Output the (x, y) coordinate of the center of the cell containing the given text.  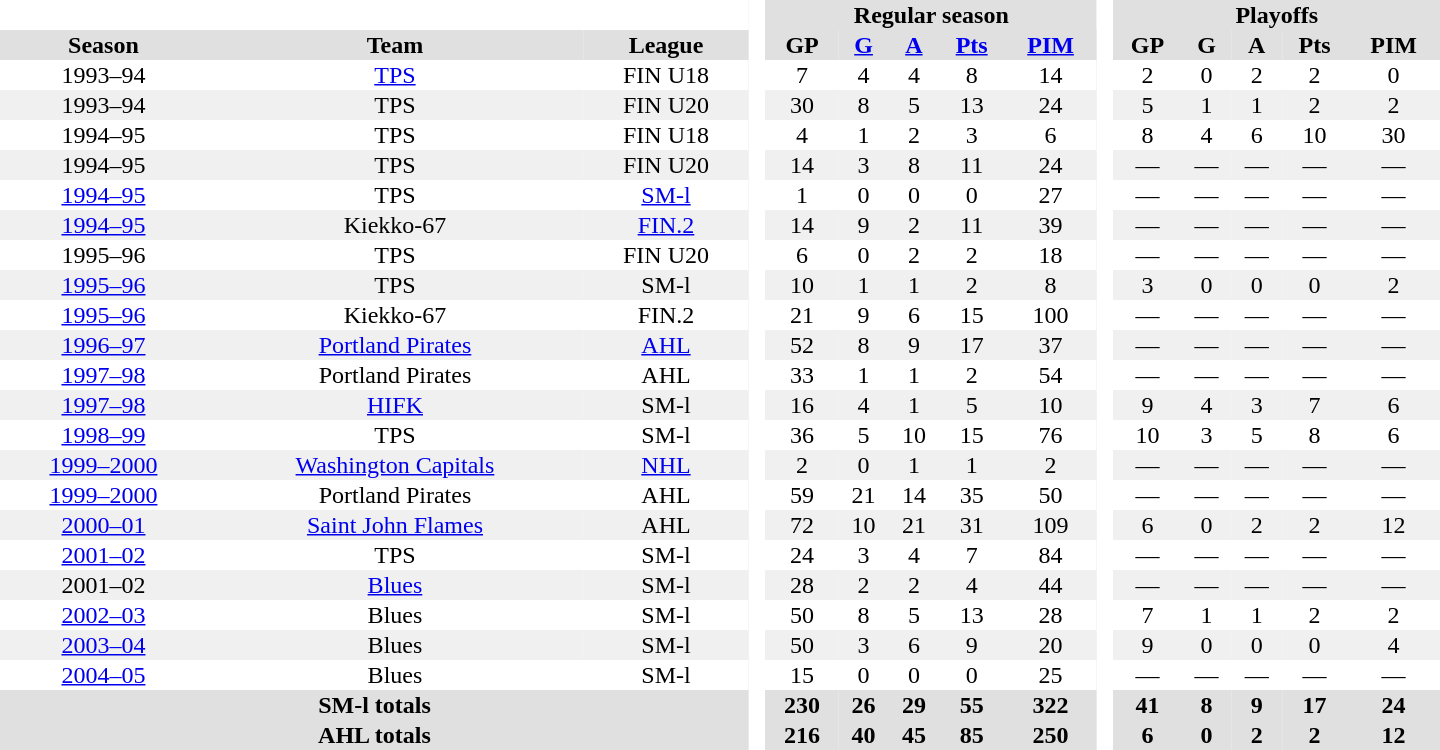
216 (802, 735)
League (666, 45)
Team (395, 45)
250 (1050, 735)
36 (802, 435)
45 (914, 735)
109 (1050, 525)
84 (1050, 555)
29 (914, 705)
25 (1050, 675)
2004–05 (104, 675)
AHL totals (374, 735)
2000–01 (104, 525)
33 (802, 375)
230 (802, 705)
16 (802, 405)
85 (972, 735)
Playoffs (1277, 15)
18 (1050, 255)
40 (863, 735)
NHL (666, 465)
Season (104, 45)
31 (972, 525)
41 (1148, 705)
322 (1050, 705)
76 (1050, 435)
35 (972, 495)
1998–99 (104, 435)
100 (1050, 315)
55 (972, 705)
1996–97 (104, 345)
44 (1050, 585)
HIFK (395, 405)
52 (802, 345)
59 (802, 495)
Regular season (932, 15)
54 (1050, 375)
27 (1050, 195)
2003–04 (104, 645)
37 (1050, 345)
2002–03 (104, 615)
Washington Capitals (395, 465)
SM-l totals (374, 705)
26 (863, 705)
Saint John Flames (395, 525)
20 (1050, 645)
72 (802, 525)
39 (1050, 225)
